Find where the given text appears and provide that cell's center as (x, y) coordinate. 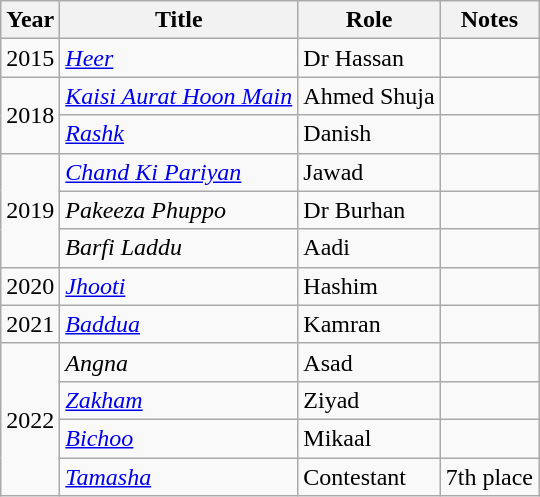
Kaisi Aurat Hoon Main (179, 96)
Title (179, 20)
Pakeeza Phuppo (179, 210)
2018 (30, 115)
2020 (30, 286)
Zakham (179, 400)
Aadi (369, 248)
2022 (30, 419)
Notes (489, 20)
Jhooti (179, 286)
Dr Hassan (369, 58)
Hashim (369, 286)
Jawad (369, 172)
Tamasha (179, 477)
2015 (30, 58)
Role (369, 20)
Barfi Laddu (179, 248)
Rashk (179, 134)
Danish (369, 134)
Mikaal (369, 438)
7th place (489, 477)
2019 (30, 210)
Asad (369, 362)
Angna (179, 362)
2021 (30, 324)
Dr Burhan (369, 210)
Ahmed Shuja (369, 96)
Kamran (369, 324)
Heer (179, 58)
Bichoo (179, 438)
Ziyad (369, 400)
Baddua (179, 324)
Chand Ki Pariyan (179, 172)
Contestant (369, 477)
Year (30, 20)
